Determine the (X, Y) coordinate at the center of the cell enclosing the given text.  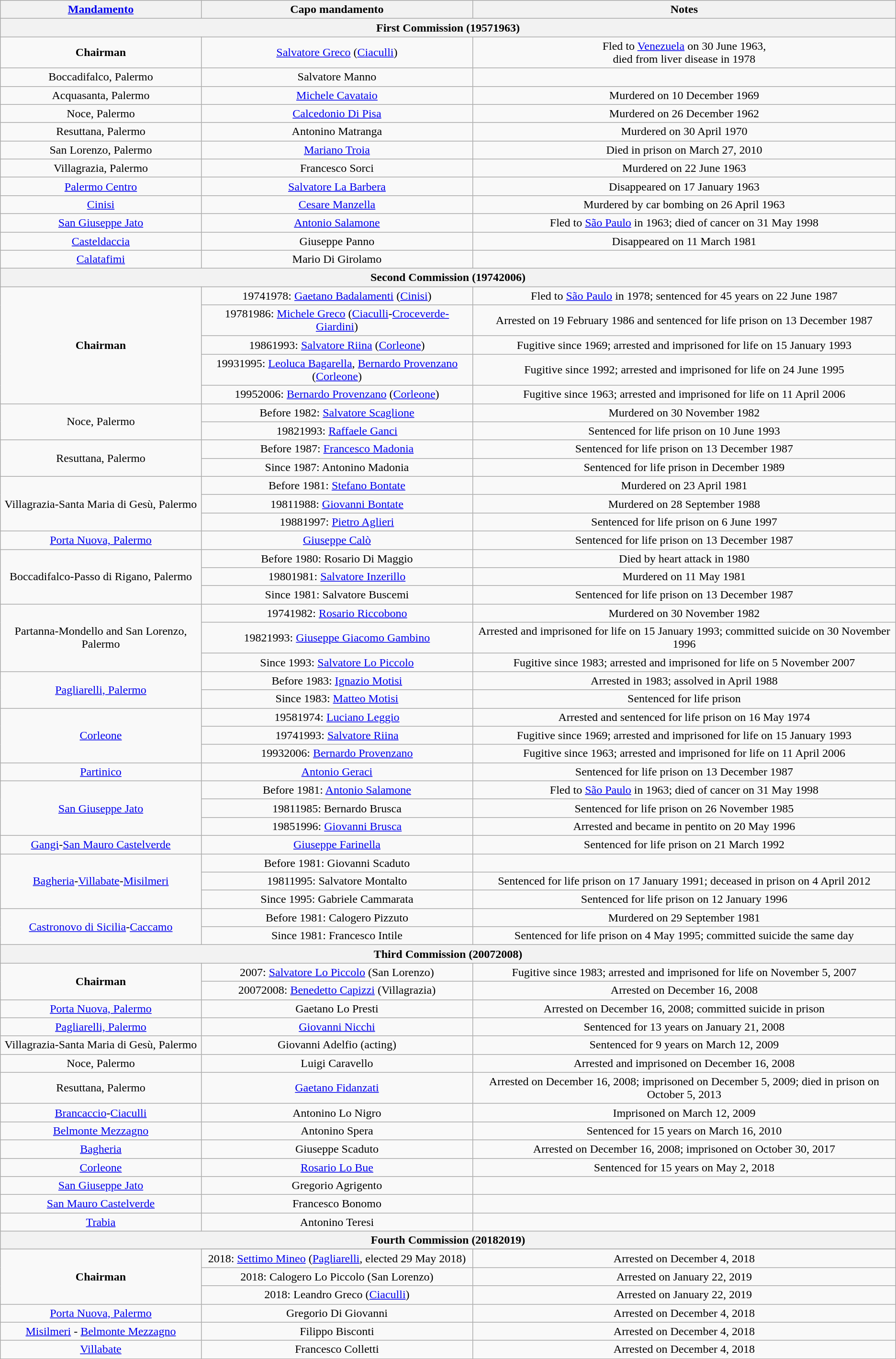
Rosario Lo Bue (337, 1168)
Misilmeri - Belmonte Mezzagno (101, 1331)
Sentenced for life prison on 6 June 1997 (684, 522)
Arrested and sentenced for life prison on 16 May 1974 (684, 717)
2018: Settimo Mineo (Pagliarelli, elected 29 May 2018) (337, 1258)
2007: Salvatore Lo Piccolo (San Lorenzo) (337, 972)
Partinico (101, 772)
Arrested on December 16, 2008; imprisoned on December 5, 2009; died in prison on October 5, 2013 (684, 1088)
Since 1987: Antonino Madonia (337, 467)
19811995: Salvatore Montalto (337, 881)
Fugitive since 1983; arrested and imprisoned for life on November 5, 2007 (684, 972)
Fugitive since 1992; arrested and imprisoned for life on 24 June 1995 (684, 370)
Capo mandamento (337, 10)
19821993: Giuseppe Giacomo Gambino (337, 638)
Sentenced for life prison on 26 November 1985 (684, 808)
Arrested and imprisoned for life on 15 January 1993; committed suicide on 30 November 1996 (684, 638)
Arrested on December 16, 2008; committed suicide in prison (684, 1009)
Francesco Colletti (337, 1349)
2018: Leandro Greco (Ciaculli) (337, 1295)
19581974: Luciano Leggio (337, 717)
Fled to São Paulo in 1978; sentenced for 45 years on 22 June 1987 (684, 296)
Since 1995: Gabriele Cammarata (337, 899)
19881997: Pietro Aglieri (337, 522)
Disappeared on 17 January 1963 (684, 186)
19931995: Leoluca Bagarella, Bernardo Provenzano (Corleone) (337, 370)
Trabia (101, 1222)
Partanna-Mondello and San Lorenzo, Palermo (101, 638)
Gaetano Fidanzati (337, 1088)
Died in prison on March 27, 2010 (684, 150)
Sentenced for life prison on 10 June 1993 (684, 431)
Filippo Bisconti (337, 1331)
Cinisi (101, 204)
19811985: Bernardo Brusca (337, 808)
San Lorenzo, Palermo (101, 150)
First Commission (19571963) (448, 28)
Sentenced for 15 years on May 2, 2018 (684, 1168)
Cesare Manzella (337, 204)
Murdered on 29 September 1981 (684, 918)
Before 1981: Antonio Salamone (337, 790)
Fled to Venezuela on 30 June 1963, died from liver disease in 1978 (684, 53)
19741993: Salvatore Riina (337, 735)
19781986: Michele Greco (Ciaculli-Croceverde-Giardini) (337, 321)
19861993: Salvatore Riina (Corleone) (337, 345)
Murdered on 30 April 1970 (684, 132)
Before 1987: Francesco Madonia (337, 449)
Luigi Caravello (337, 1063)
Michele Cavataio (337, 95)
Mariano Troia (337, 150)
Arrested in 1983; assolved in April 1988 (684, 681)
Arrested and became in pentito on 20 May 1996 (684, 826)
Arrested and imprisoned on December 16, 2008 (684, 1063)
Before 1981: Giovanni Scaduto (337, 863)
Bagheria (101, 1149)
Before 1982: Salvatore Scaglione (337, 413)
Murdered on 10 December 1969 (684, 95)
Villabate (101, 1349)
Since 1983: Matteo Motisi (337, 699)
Died by heart attack in 1980 (684, 559)
San Mauro Castelverde (101, 1204)
Imprisoned on March 12, 2009 (684, 1112)
Palermo Centro (101, 186)
Gaetano Lo Presti (337, 1009)
Antonino Spera (337, 1131)
Murdered on 26 December 1962 (684, 113)
Villagrazia, Palermo (101, 168)
Sentenced for life prison on 4 May 1995; committed suicide the same day (684, 936)
Before 1980: Rosario Di Maggio (337, 559)
Giovanni Adelfio (acting) (337, 1045)
Boccadifalco-Passo di Rigano, Palermo (101, 577)
Sentenced for life prison on 12 January 1996 (684, 899)
19952006: Bernardo Provenzano (Corleone) (337, 394)
19851996: Giovanni Brusca (337, 826)
Since 1993: Salvatore Lo Piccolo (337, 663)
Salvatore Greco (Ciaculli) (337, 53)
Fourth Commission (20182019) (448, 1240)
Mandamento (101, 10)
Antonino Teresi (337, 1222)
Disappeared on 11 March 1981 (684, 241)
19741982: Rosario Riccobono (337, 613)
Francesco Bonomo (337, 1204)
Calatafimi (101, 259)
Sentenced for 9 years on March 12, 2009 (684, 1045)
Giovanni Nicchi (337, 1027)
Sentenced for life prison (684, 699)
Sentenced for life prison on 21 March 1992 (684, 844)
Sentenced for life prison in December 1989 (684, 467)
Antonino Matranga (337, 132)
Giuseppe Scaduto (337, 1149)
Arrested on December 16, 2008 (684, 990)
20072008: Benedetto Capizzi (Villagrazia) (337, 990)
Antonio Salamone (337, 223)
Sentenced for life prison on 17 January 1991; deceased in prison on 4 April 2012 (684, 881)
Since 1981: Salvatore Buscemi (337, 595)
Salvatore La Barbera (337, 186)
Arrested on 19 February 1986 and sentenced for life prison on 13 December 1987 (684, 321)
Giuseppe Calò (337, 540)
Third Commission (20072008) (448, 954)
Before 1981: Stefano Bontate (337, 485)
Casteldaccia (101, 241)
19801981: Salvatore Inzerillo (337, 577)
Brancaccio-Ciaculli (101, 1112)
Belmonte Mezzagno (101, 1131)
Antonio Geraci (337, 772)
Murdered on 28 September 1988 (684, 504)
Antonino Lo Nigro (337, 1112)
Fugitive since 1983; arrested and imprisoned for life on 5 November 2007 (684, 663)
19811988: Giovanni Bontate (337, 504)
Francesco Sorci (337, 168)
Salvatore Manno (337, 77)
Gregorio Agrigento (337, 1186)
Acquasanta, Palermo (101, 95)
Castronovo di Sicilia-Caccamo (101, 927)
Giuseppe Panno (337, 241)
Murdered on 11 May 1981 (684, 577)
Mario Di Girolamo (337, 259)
19821993: Raffaele Ganci (337, 431)
Sentenced for 13 years on January 21, 2008 (684, 1027)
Gangi-San Mauro Castelverde (101, 844)
19932006: Bernardo Provenzano (337, 753)
Second Commission (19742006) (448, 278)
Calcedonio Di Pisa (337, 113)
Before 1981: Calogero Pizzuto (337, 918)
Boccadifalco, Palermo (101, 77)
Since 1981: Francesco Intile (337, 936)
Bagheria-Villabate-Misilmeri (101, 881)
Giuseppe Farinella (337, 844)
Sentenced for 15 years on March 16, 2010 (684, 1131)
Arrested on December 16, 2008; imprisoned on October 30, 2017 (684, 1149)
Murdered on 23 April 1981 (684, 485)
Murdered by car bombing on 26 April 1963 (684, 204)
Before 1983: Ignazio Motisi (337, 681)
Gregorio Di Giovanni (337, 1313)
Notes (684, 10)
2018: Calogero Lo Piccolo (San Lorenzo) (337, 1277)
19741978: Gaetano Badalamenti (Cinisi) (337, 296)
Murdered on 22 June 1963 (684, 168)
